Search for the cell housing the specified text and yield its [X, Y] center coordinate. 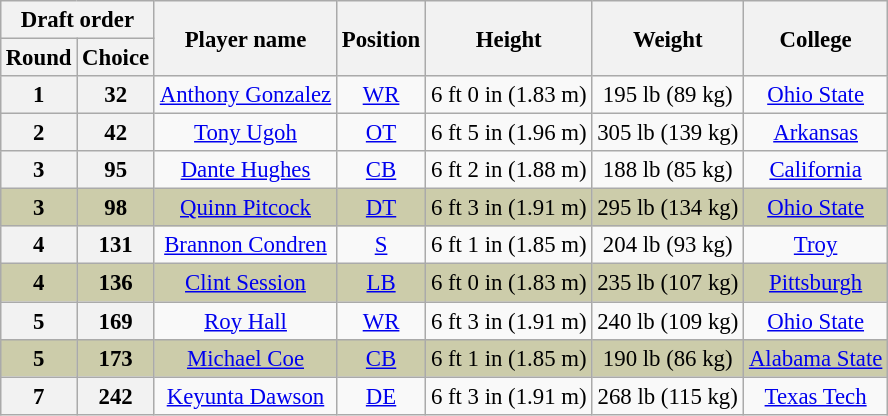
268 lb (115 kg) [668, 396]
240 lb (109 kg) [668, 321]
OT [382, 133]
Texas Tech [816, 396]
S [382, 245]
Michael Coe [245, 358]
Anthony Gonzalez [245, 95]
Clint Session [245, 283]
173 [116, 358]
6 ft 5 in (1.96 m) [509, 133]
Arkansas [816, 133]
Weight [668, 38]
1 [38, 95]
305 lb (139 kg) [668, 133]
204 lb (93 kg) [668, 245]
169 [116, 321]
Pittsburgh [816, 283]
190 lb (86 kg) [668, 358]
Troy [816, 245]
42 [116, 133]
DE [382, 396]
188 lb (85 kg) [668, 170]
Draft order [77, 20]
Round [38, 57]
LB [382, 283]
Keyunta Dawson [245, 396]
6 ft 2 in (1.88 m) [509, 170]
Quinn Pitcock [245, 208]
Height [509, 38]
95 [116, 170]
Brannon Condren [245, 245]
242 [116, 396]
32 [116, 95]
DT [382, 208]
Tony Ugoh [245, 133]
2 [38, 133]
Position [382, 38]
Player name [245, 38]
Choice [116, 57]
Roy Hall [245, 321]
136 [116, 283]
Alabama State [816, 358]
295 lb (134 kg) [668, 208]
235 lb (107 kg) [668, 283]
Dante Hughes [245, 170]
College [816, 38]
131 [116, 245]
98 [116, 208]
California [816, 170]
7 [38, 396]
195 lb (89 kg) [668, 95]
